Capture the cell that displays the provided text and extract its (X, Y) central coordinate. 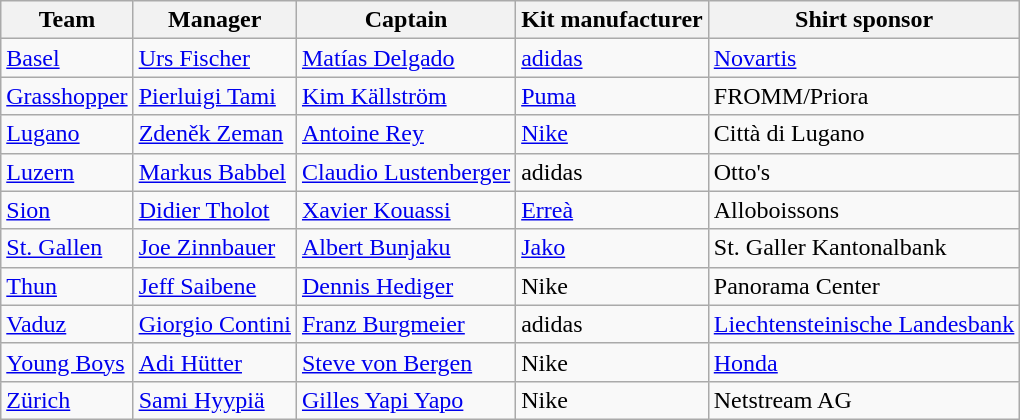
Kit manufacturer (612, 20)
Panorama Center (864, 286)
Young Boys (67, 362)
Puma (612, 96)
Otto's (864, 172)
Giorgio Contini (214, 324)
St. Galler Kantonalbank (864, 248)
Claudio Lustenberger (406, 172)
Captain (406, 20)
Manager (214, 20)
Grasshopper (67, 96)
Zürich (67, 400)
Sion (67, 210)
Novartis (864, 58)
Erreà (612, 210)
Xavier Kouassi (406, 210)
Franz Burgmeier (406, 324)
Basel (67, 58)
Alloboissons (864, 210)
Kim Källström (406, 96)
Gilles Yapi Yapo (406, 400)
Didier Tholot (214, 210)
Thun (67, 286)
Luzern (67, 172)
Markus Babbel (214, 172)
Liechtensteinische Landesbank (864, 324)
Adi Hütter (214, 362)
Lugano (67, 134)
Antoine Rey (406, 134)
Vaduz (67, 324)
St. Gallen (67, 248)
Netstream AG (864, 400)
Città di Lugano (864, 134)
Albert Bunjaku (406, 248)
Joe Zinnbauer (214, 248)
Pierluigi Tami (214, 96)
Honda (864, 362)
Steve von Bergen (406, 362)
Zdeněk Zeman (214, 134)
Jako (612, 248)
Matías Delgado (406, 58)
FROMM/Priora (864, 96)
Sami Hyypiä (214, 400)
Team (67, 20)
Jeff Saibene (214, 286)
Dennis Hediger (406, 286)
Shirt sponsor (864, 20)
Urs Fischer (214, 58)
